Search for the cell housing the specified text and yield its (X, Y) center coordinate. 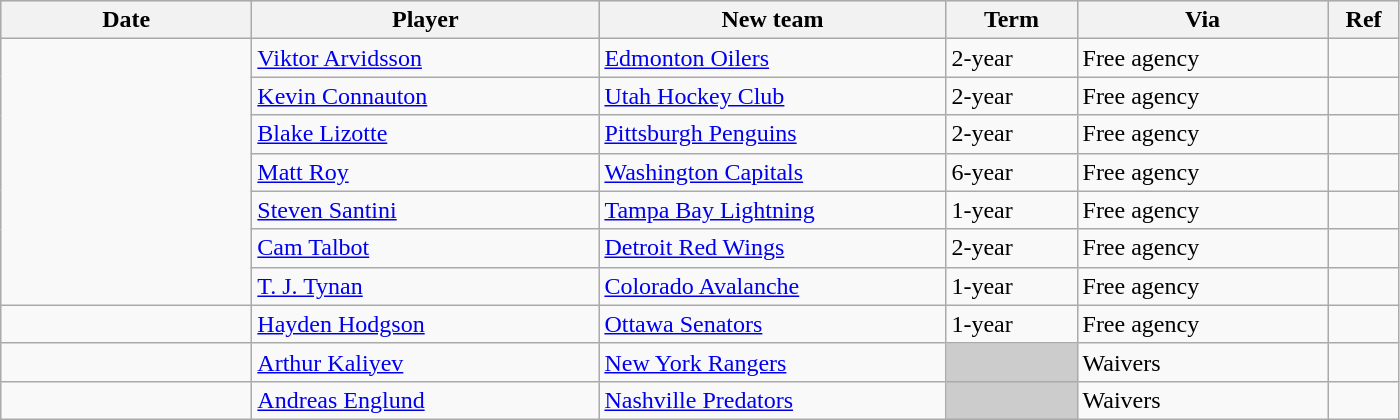
T. J. Tynan (426, 286)
Andreas Englund (426, 400)
6-year (1012, 172)
Pittsburgh Penguins (772, 134)
Detroit Red Wings (772, 248)
New team (772, 20)
Date (126, 20)
Hayden Hodgson (426, 324)
New York Rangers (772, 362)
Edmonton Oilers (772, 58)
Ottawa Senators (772, 324)
Steven Santini (426, 210)
Utah Hockey Club (772, 96)
Term (1012, 20)
Blake Lizotte (426, 134)
Player (426, 20)
Ref (1364, 20)
Cam Talbot (426, 248)
Matt Roy (426, 172)
Tampa Bay Lightning (772, 210)
Viktor Arvidsson (426, 58)
Via (1202, 20)
Arthur Kaliyev (426, 362)
Washington Capitals (772, 172)
Nashville Predators (772, 400)
Colorado Avalanche (772, 286)
Kevin Connauton (426, 96)
